Return (x, y) of the center of cell containing provided text 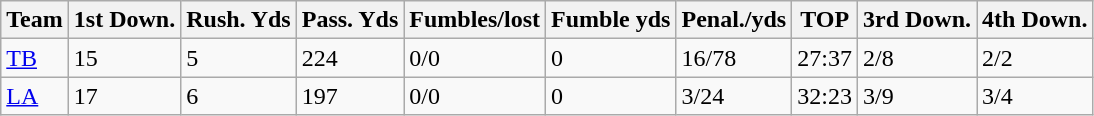
17 (124, 96)
32:23 (825, 96)
6 (239, 96)
224 (350, 58)
3/24 (734, 96)
15 (124, 58)
TB (35, 58)
Penal./yds (734, 20)
Fumble yds (611, 20)
Fumbles/lost (475, 20)
Rush. Yds (239, 20)
LA (35, 96)
197 (350, 96)
2/2 (1035, 58)
2/8 (916, 58)
3/4 (1035, 96)
Pass. Yds (350, 20)
4th Down. (1035, 20)
16/78 (734, 58)
Team (35, 20)
27:37 (825, 58)
3rd Down. (916, 20)
5 (239, 58)
TOP (825, 20)
3/9 (916, 96)
1st Down. (124, 20)
